Pinpoint the cell where the given text exists, returning its (x, y) midpoint coordinate. 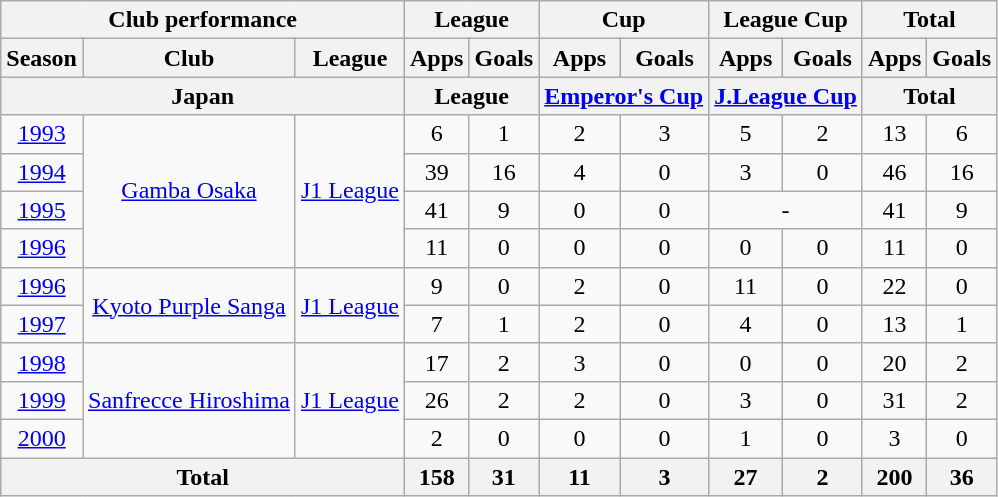
Japan (203, 96)
7 (437, 324)
Club performance (203, 20)
26 (437, 400)
1998 (42, 362)
Season (42, 58)
1997 (42, 324)
1995 (42, 210)
158 (437, 477)
Club (188, 58)
League Cup (786, 20)
17 (437, 362)
39 (437, 172)
20 (894, 362)
36 (962, 477)
Gamba Osaka (188, 191)
- (786, 210)
22 (894, 286)
200 (894, 477)
Sanfrecce Hiroshima (188, 400)
46 (894, 172)
5 (746, 134)
Cup (624, 20)
1994 (42, 172)
Kyoto Purple Sanga (188, 305)
Emperor's Cup (624, 96)
J.League Cup (786, 96)
1999 (42, 400)
27 (746, 477)
2000 (42, 438)
1993 (42, 134)
